Identify which cell holds the provided text, then report its (x, y) central coordinate. 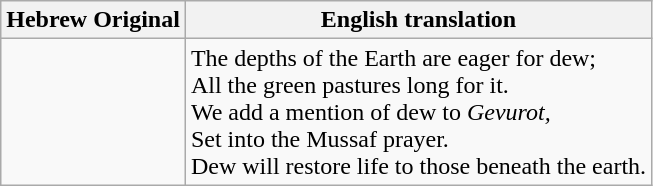
Hebrew Original (94, 20)
English translation (418, 20)
